Return (x, y) of the center of cell containing provided text 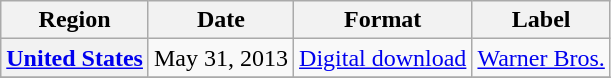
Format (383, 20)
May 31, 2013 (220, 58)
Date (220, 20)
Label (541, 20)
Warner Bros. (541, 58)
Digital download (383, 58)
Region (75, 20)
United States (75, 58)
